Provide the [X, Y] coordinate of the cell's center where the given text is located.  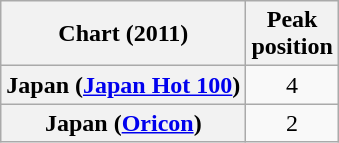
Peakposition [292, 34]
4 [292, 85]
Japan (Oricon) [124, 123]
Japan (Japan Hot 100) [124, 85]
Chart (2011) [124, 34]
2 [292, 123]
